Locate the cell with the specified text and output its (X, Y) center coordinate. 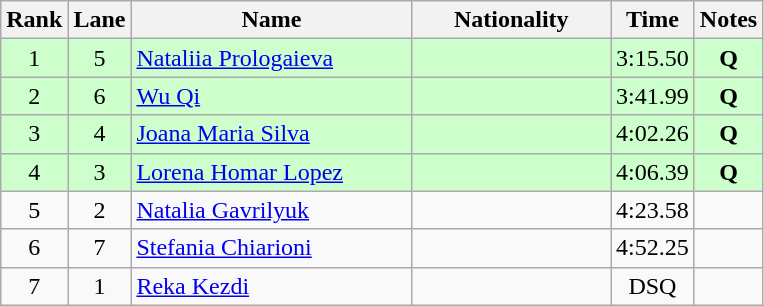
Nataliia Prologaieva (272, 58)
3:15.50 (653, 58)
Wu Qi (272, 96)
Reka Kezdi (272, 286)
4:06.39 (653, 172)
Stefania Chiarioni (272, 248)
Rank (34, 20)
Notes (728, 20)
Natalia Gavrilyuk (272, 210)
4:52.25 (653, 248)
4:02.26 (653, 134)
4:23.58 (653, 210)
DSQ (653, 286)
3:41.99 (653, 96)
Time (653, 20)
Lorena Homar Lopez (272, 172)
Joana Maria Silva (272, 134)
Nationality (512, 20)
Lane (100, 20)
Name (272, 20)
